Search for the cell housing the specified text and yield its [X, Y] center coordinate. 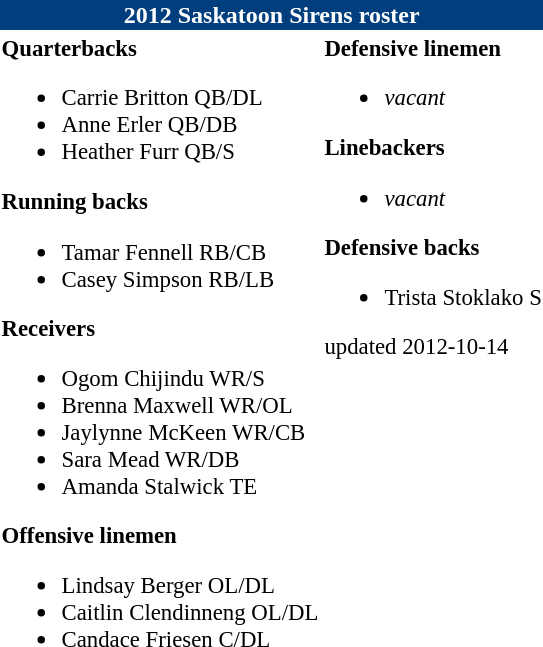
2012 Saskatoon Sirens roster [272, 15]
